Extract the [X, Y] coordinate from the center of the cell holding the provided text.  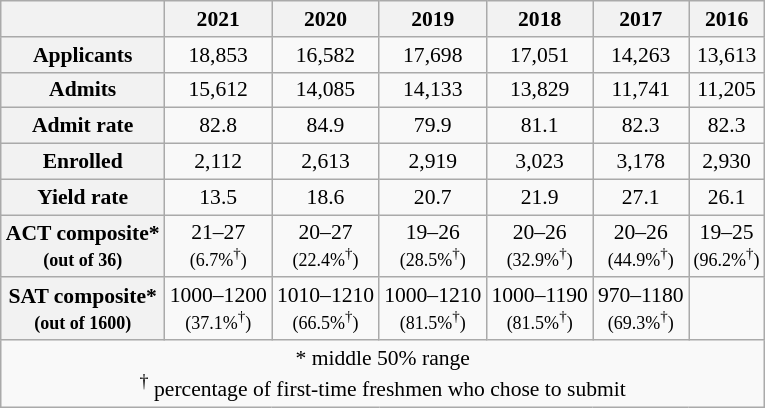
84.9 [326, 126]
21.9 [539, 197]
14,085 [326, 90]
2,613 [326, 161]
2017 [641, 19]
26.1 [727, 197]
3,178 [641, 161]
SAT composite*(out of 1600) [83, 308]
13,829 [539, 90]
1010–1210(66.5%†) [326, 308]
Applicants [83, 54]
13.5 [218, 197]
2016 [727, 19]
1000–1210(81.5%†) [432, 308]
Enrolled [83, 161]
18,853 [218, 54]
2,112 [218, 161]
11,741 [641, 90]
1000–1190(81.5%†) [539, 308]
* middle 50% range † percentage of first-time freshmen who chose to submit [383, 374]
18.6 [326, 197]
1000–1200(37.1%†) [218, 308]
ACT composite*(out of 36) [83, 246]
20.7 [432, 197]
20–26(44.9%†) [641, 246]
970–1180(69.3%†) [641, 308]
2,919 [432, 161]
15,612 [218, 90]
13,613 [727, 54]
14,263 [641, 54]
82.8 [218, 126]
Yield rate [83, 197]
27.1 [641, 197]
19–25(96.2%†) [727, 246]
17,698 [432, 54]
20–27(22.4%†) [326, 246]
81.1 [539, 126]
Admits [83, 90]
2019 [432, 19]
19–26(28.5%†) [432, 246]
20–26(32.9%†) [539, 246]
2018 [539, 19]
2021 [218, 19]
79.9 [432, 126]
14,133 [432, 90]
2,930 [727, 161]
16,582 [326, 54]
2020 [326, 19]
17,051 [539, 54]
21–27(6.7%†) [218, 246]
3,023 [539, 161]
11,205 [727, 90]
Admit rate [83, 126]
